Extract the (X, Y) coordinate from the center of the cell holding the provided text.  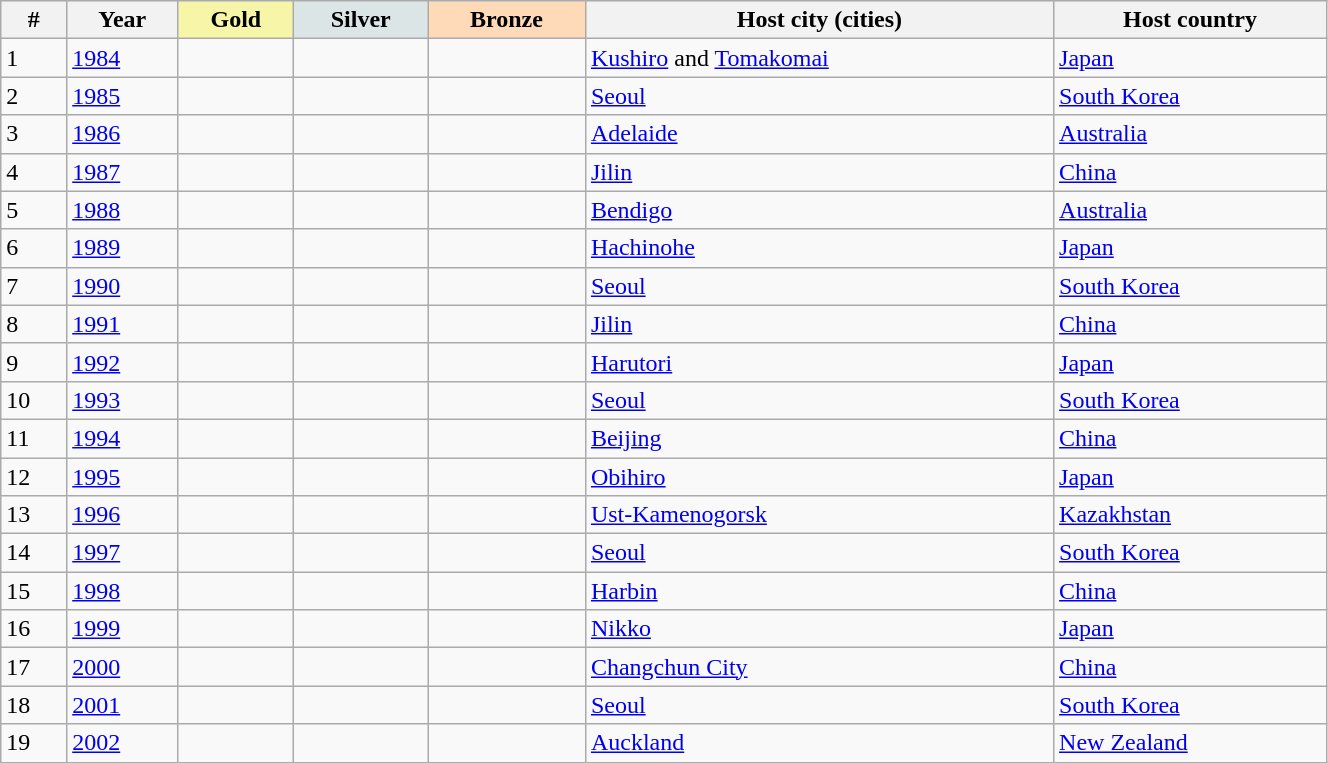
1984 (122, 58)
Beijing (819, 438)
1 (34, 58)
2002 (122, 743)
4 (34, 172)
Host city (cities) (819, 20)
1992 (122, 362)
Hachinohe (819, 248)
Silver (361, 20)
1985 (122, 96)
1996 (122, 515)
Obihiro (819, 477)
Auckland (819, 743)
19 (34, 743)
1993 (122, 400)
2 (34, 96)
Year (122, 20)
14 (34, 553)
2000 (122, 667)
Harbin (819, 591)
Host country (1190, 20)
7 (34, 286)
2001 (122, 705)
Kushiro and Tomakomai (819, 58)
18 (34, 705)
1997 (122, 553)
1987 (122, 172)
1991 (122, 324)
Adelaide (819, 134)
Harutori (819, 362)
Ust-Kamenogorsk (819, 515)
5 (34, 210)
Kazakhstan (1190, 515)
# (34, 20)
1989 (122, 248)
1999 (122, 629)
1995 (122, 477)
1994 (122, 438)
3 (34, 134)
1986 (122, 134)
8 (34, 324)
Nikko (819, 629)
16 (34, 629)
New Zealand (1190, 743)
Gold (236, 20)
Bronze (507, 20)
Bendigo (819, 210)
1988 (122, 210)
6 (34, 248)
10 (34, 400)
11 (34, 438)
15 (34, 591)
9 (34, 362)
Changchun City (819, 667)
1998 (122, 591)
13 (34, 515)
12 (34, 477)
17 (34, 667)
1990 (122, 286)
